Search for the cell housing the specified text and yield its [x, y] center coordinate. 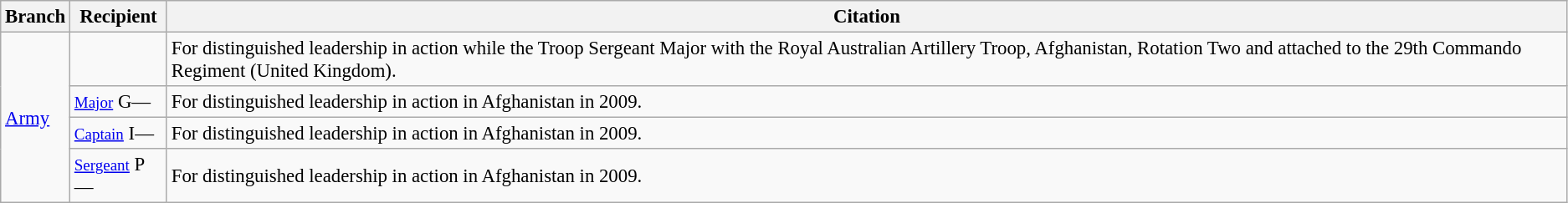
Sergeant P— [119, 175]
Branch [35, 17]
Major G— [119, 102]
Recipient [119, 17]
Captain I— [119, 134]
Army [35, 118]
Citation [867, 17]
